Provide the [x, y] coordinate of the cell's center where the given text is located.  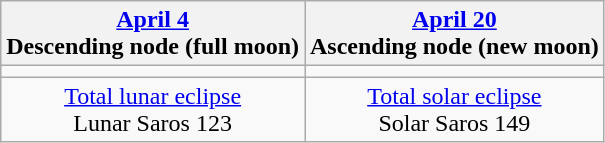
April 20Ascending node (new moon) [454, 34]
April 4Descending node (full moon) [153, 34]
Total solar eclipseSolar Saros 149 [454, 110]
Total lunar eclipseLunar Saros 123 [153, 110]
